Output the [X, Y] coordinate of the center of the cell containing the given text.  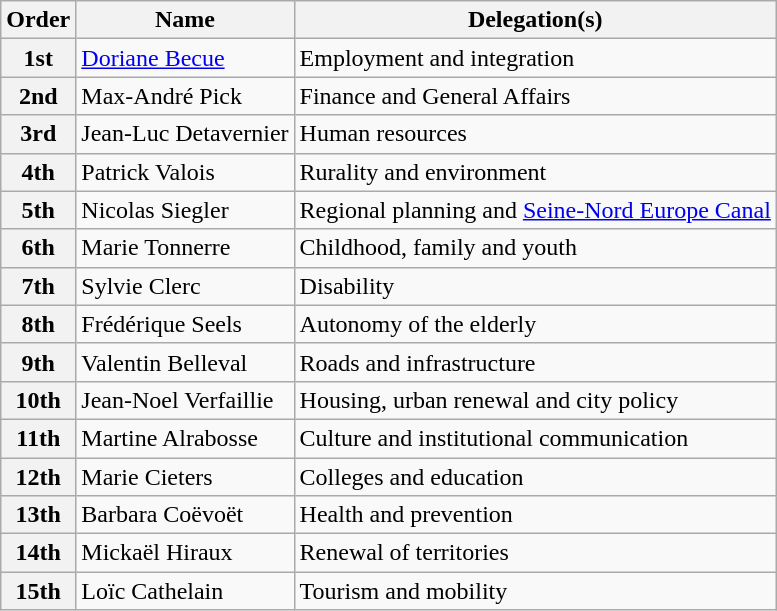
10th [38, 400]
2nd [38, 96]
12th [38, 477]
Doriane Becue [185, 58]
Renewal of territories [535, 553]
Roads and infrastructure [535, 362]
Mickaël Hiraux [185, 553]
4th [38, 172]
Sylvie Clerc [185, 286]
5th [38, 210]
Rurality and environment [535, 172]
Finance and General Affairs [535, 96]
Tourism and mobility [535, 591]
Max-André Pick [185, 96]
Disability [535, 286]
Barbara Coëvoët [185, 515]
13th [38, 515]
Housing, urban renewal and city policy [535, 400]
Jean-Noel Verfaillie [185, 400]
6th [38, 248]
1st [38, 58]
Frédérique Seels [185, 324]
11th [38, 438]
Regional planning and Seine-Nord Europe Canal [535, 210]
14th [38, 553]
Marie Cieters [185, 477]
Order [38, 20]
Valentin Belleval [185, 362]
Martine Alrabosse [185, 438]
7th [38, 286]
Nicolas Siegler [185, 210]
Health and prevention [535, 515]
Culture and institutional communication [535, 438]
Jean-Luc Detavernier [185, 134]
Colleges and education [535, 477]
Employment and integration [535, 58]
Human resources [535, 134]
Autonomy of the elderly [535, 324]
8th [38, 324]
Marie Tonnerre [185, 248]
Delegation(s) [535, 20]
Loïc Cathelain [185, 591]
Childhood, family and youth [535, 248]
Name [185, 20]
9th [38, 362]
15th [38, 591]
3rd [38, 134]
Patrick Valois [185, 172]
